Detect which cell encompasses the target text, then output its (x, y) center coordinate. 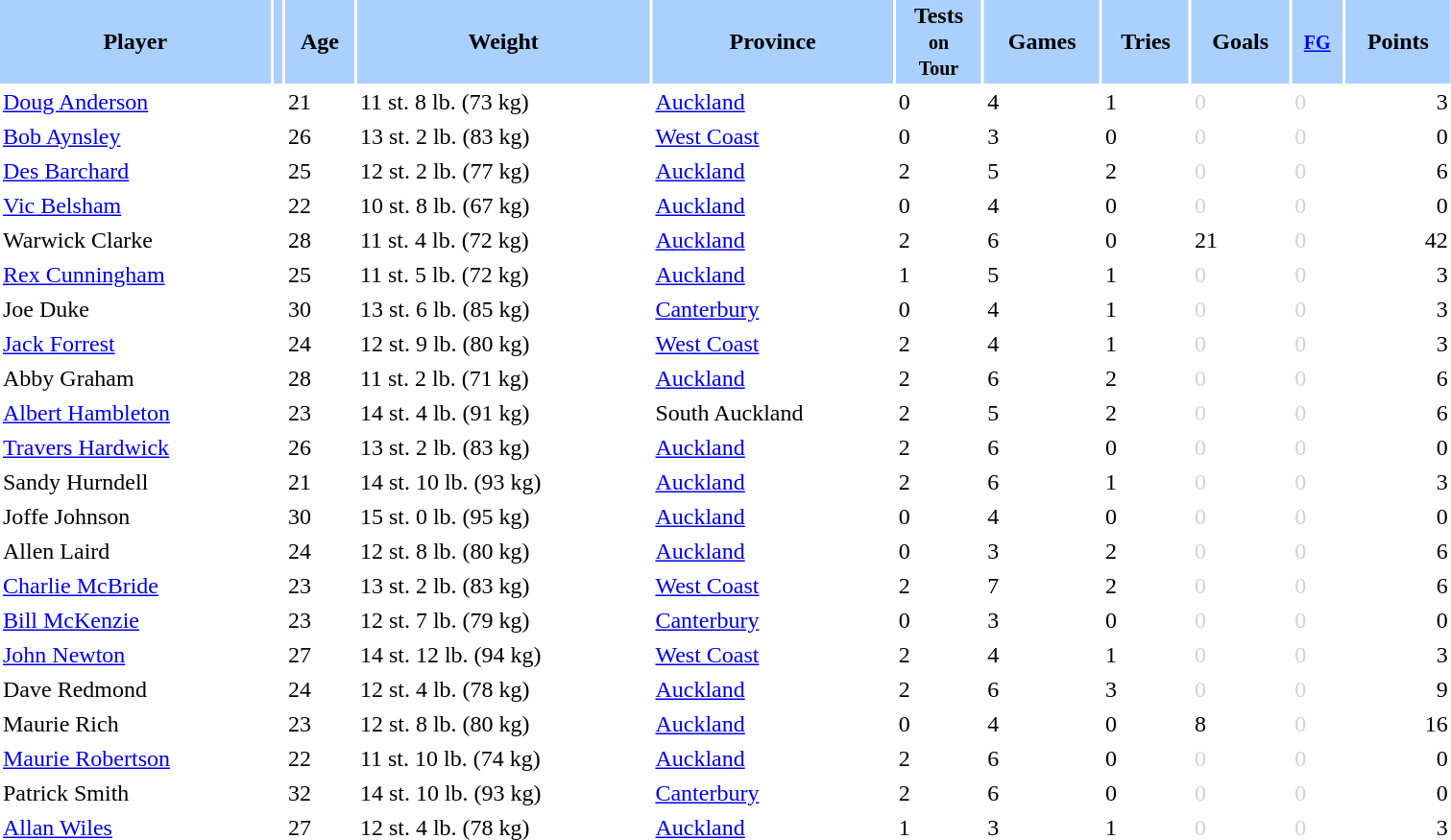
15 st. 0 lb. (95 kg) (503, 516)
Maurie Robertson (135, 758)
Patrick Smith (135, 793)
South Auckland (772, 413)
10 st. 8 lb. (67 kg) (503, 205)
12 st. 7 lb. (79 kg) (503, 620)
13 st. 6 lb. (85 kg) (503, 309)
Vic Belsham (135, 205)
7 (1042, 586)
John Newton (135, 655)
Abby Graham (135, 378)
Joe Duke (135, 309)
Maurie Rich (135, 724)
14 st. 4 lb. (91 kg) (503, 413)
FG (1318, 42)
Joffe Johnson (135, 516)
8 (1241, 724)
Points (1398, 42)
Player (135, 42)
Dave Redmond (135, 689)
Rex Cunningham (135, 275)
12 st. 4 lb. (78 kg) (503, 689)
Sandy Hurndell (135, 482)
Age (320, 42)
11 st. 8 lb. (73 kg) (503, 102)
11 st. 4 lb. (72 kg) (503, 240)
Games (1042, 42)
Travers Hardwick (135, 447)
Charlie McBride (135, 586)
12 st. 9 lb. (80 kg) (503, 344)
11 st. 5 lb. (72 kg) (503, 275)
12 st. 2 lb. (77 kg) (503, 171)
Goals (1241, 42)
Albert Hambleton (135, 413)
TestsonTour (939, 42)
27 (320, 655)
Allen Laird (135, 551)
Tries (1146, 42)
Des Barchard (135, 171)
Warwick Clarke (135, 240)
Bill McKenzie (135, 620)
32 (320, 793)
16 (1398, 724)
11 st. 10 lb. (74 kg) (503, 758)
9 (1398, 689)
Doug Anderson (135, 102)
Weight (503, 42)
Province (772, 42)
14 st. 12 lb. (94 kg) (503, 655)
Jack Forrest (135, 344)
Bob Aynsley (135, 136)
11 st. 2 lb. (71 kg) (503, 378)
42 (1398, 240)
